Identify which cell holds the provided text, then report its (x, y) central coordinate. 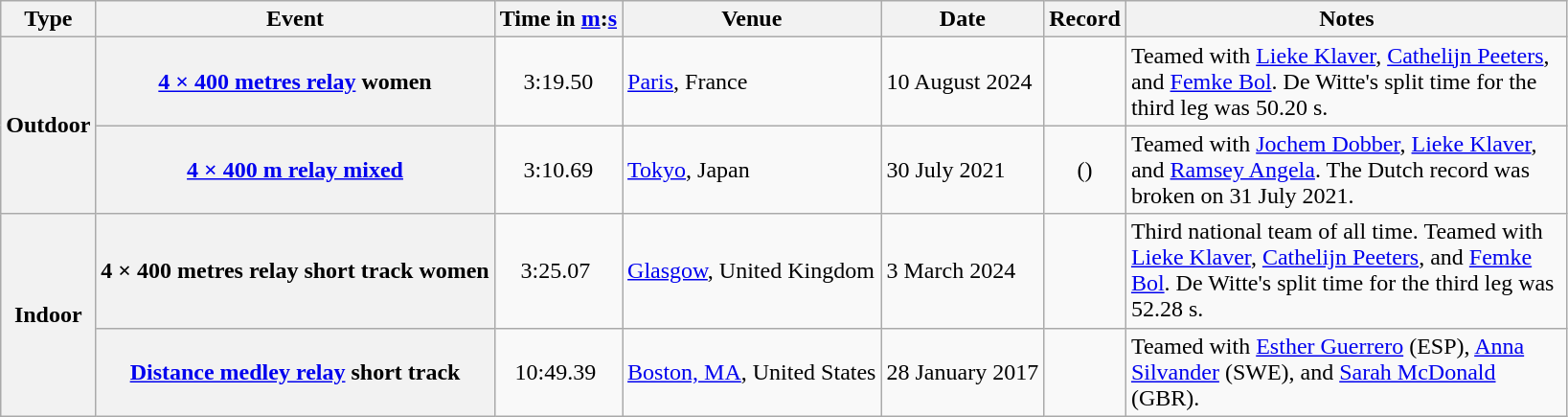
Teamed with Lieke Klaver, Cathelijn Peeters, and Femke Bol. De Witte's split time for the third leg was 50.20 s. (1347, 81)
Tokyo, Japan (752, 170)
4 × 400 metres relay short track women (295, 270)
4 × 400 metres relay women (295, 81)
4 × 400 m relay mixed (295, 170)
Date (963, 19)
Type (48, 19)
30 July 2021 (963, 170)
Boston, MA, United States (752, 372)
Third national team of all time. Teamed with Lieke Klaver, Cathelijn Peeters, and Femke Bol. De Witte's split time for the third leg was 52.28 s. (1347, 270)
Teamed with Esther Guerrero (ESP), Anna Silvander (SWE), and Sarah McDonald (GBR). (1347, 372)
Paris, France (752, 81)
Indoor (48, 314)
Event (295, 19)
Time in m:s (557, 19)
Distance medley relay short track (295, 372)
3:25.07 (557, 270)
3 March 2024 (963, 270)
10:49.39 (557, 372)
3:19.50 (557, 81)
Outdoor (48, 126)
Record (1085, 19)
3:10.69 (557, 170)
Glasgow, United Kingdom (752, 270)
28 January 2017 (963, 372)
() (1085, 170)
Notes (1347, 19)
Venue (752, 19)
Teamed with Jochem Dobber, Lieke Klaver, and Ramsey Angela. The Dutch record was broken on 31 July 2021. (1347, 170)
10 August 2024 (963, 81)
